Pinpoint the cell where the given text exists, returning its (X, Y) midpoint coordinate. 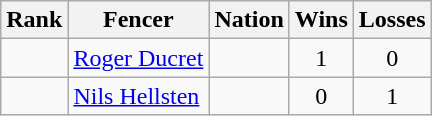
Losses (392, 20)
Nils Hellsten (138, 96)
Rank (34, 20)
Roger Ducret (138, 58)
Wins (321, 20)
Fencer (138, 20)
Nation (249, 20)
